Capture the cell that displays the provided text and extract its [x, y] central coordinate. 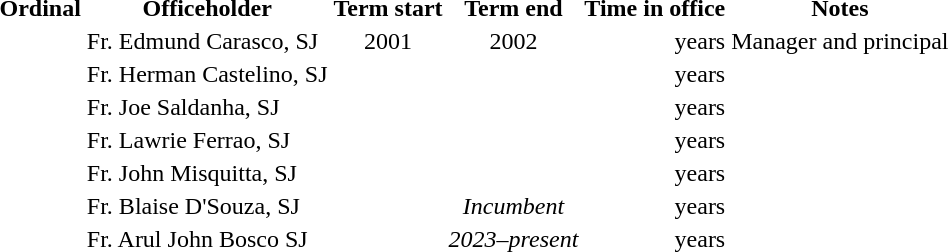
2001 [388, 41]
Fr. Lawrie Ferrao, SJ [207, 140]
Fr. Blaise D'Souza, SJ [207, 206]
Fr. John Misquitta, SJ [207, 173]
Incumbent [514, 206]
2002 [514, 41]
Fr. Joe Saldanha, SJ [207, 107]
Fr. Edmund Carasco, SJ [207, 41]
Fr. Herman Castelino, SJ [207, 74]
